Locate the cell with the specified text and output its [X, Y] center coordinate. 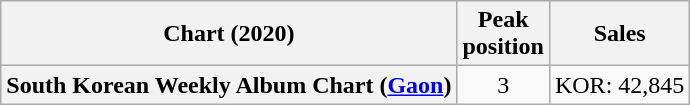
Chart (2020) [229, 34]
3 [503, 85]
KOR: 42,845 [619, 85]
South Korean Weekly Album Chart (Gaon) [229, 85]
Sales [619, 34]
Peakposition [503, 34]
